Return the [X, Y] coordinate for the center point of the cell that contains the specified text.  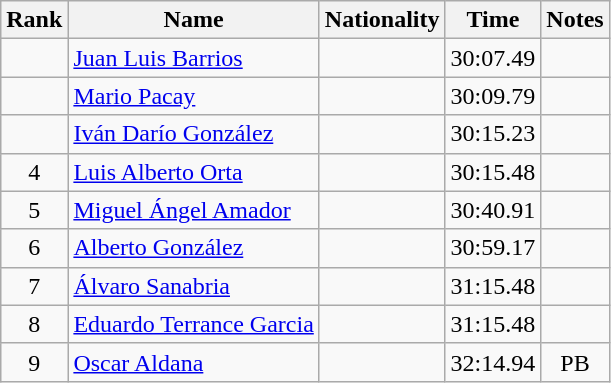
Nationality [382, 20]
Eduardo Terrance Garcia [194, 324]
Luis Alberto Orta [194, 172]
6 [34, 248]
Miguel Ángel Amador [194, 210]
30:59.17 [493, 248]
Oscar Aldana [194, 362]
PB [575, 362]
5 [34, 210]
30:15.23 [493, 134]
30:15.48 [493, 172]
Iván Darío González [194, 134]
9 [34, 362]
Notes [575, 20]
Mario Pacay [194, 96]
Juan Luis Barrios [194, 58]
Alberto González [194, 248]
Álvaro Sanabria [194, 286]
4 [34, 172]
32:14.94 [493, 362]
30:40.91 [493, 210]
Time [493, 20]
30:09.79 [493, 96]
7 [34, 286]
Name [194, 20]
8 [34, 324]
30:07.49 [493, 58]
Rank [34, 20]
